Identify which cell holds the provided text, then report its (X, Y) central coordinate. 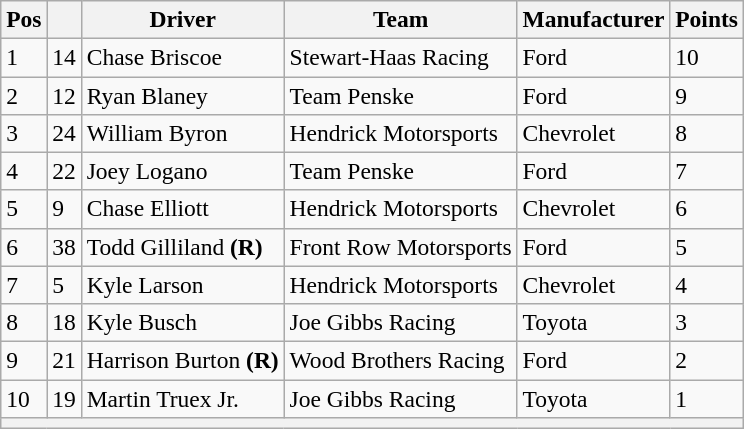
Joey Logano (182, 171)
Driver (182, 19)
Kyle Larson (182, 285)
14 (64, 57)
Pos (24, 19)
38 (64, 247)
Kyle Busch (182, 322)
19 (64, 398)
Wood Brothers Racing (400, 360)
Martin Truex Jr. (182, 398)
Harrison Burton (R) (182, 360)
18 (64, 322)
Front Row Motorsports (400, 247)
24 (64, 133)
Todd Gilliland (R) (182, 247)
Ryan Blaney (182, 95)
William Byron (182, 133)
22 (64, 171)
Team (400, 19)
Points (707, 19)
21 (64, 360)
Stewart-Haas Racing (400, 57)
Chase Briscoe (182, 57)
12 (64, 95)
Manufacturer (594, 19)
Chase Elliott (182, 209)
